Capture the cell that displays the provided text and extract its (x, y) central coordinate. 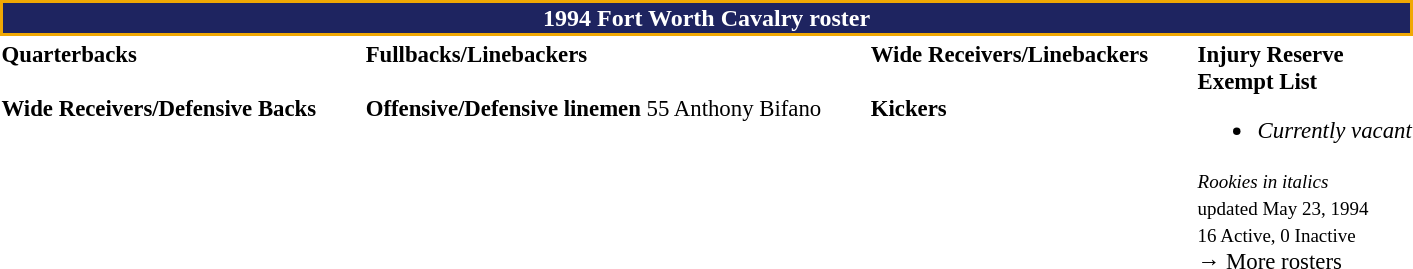
1994 Fort Worth Cavalry roster (706, 18)
